Determine the [x, y] coordinate at the center of the cell enclosing the given text.  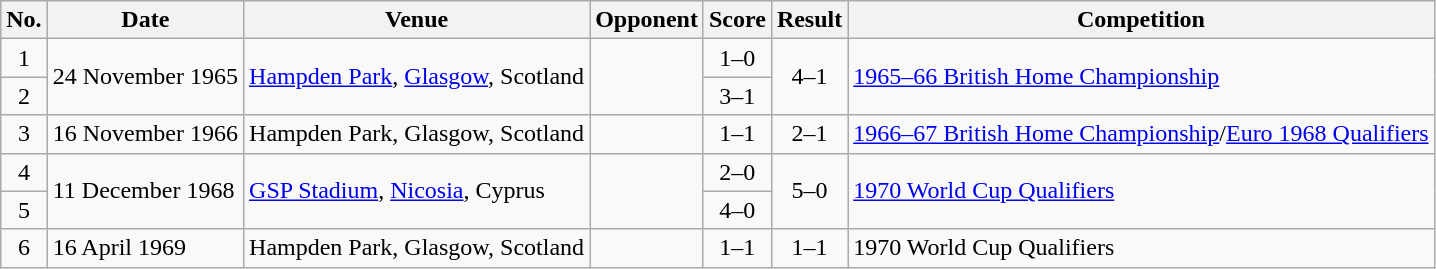
6 [24, 248]
1 [24, 58]
5 [24, 210]
4–0 [737, 210]
Date [145, 20]
No. [24, 20]
1966–67 British Home Championship/Euro 1968 Qualifiers [1141, 134]
Opponent [647, 20]
16 April 1969 [145, 248]
1965–66 British Home Championship [1141, 77]
Result [809, 20]
16 November 1966 [145, 134]
Venue [417, 20]
2 [24, 96]
3–1 [737, 96]
24 November 1965 [145, 77]
2–0 [737, 172]
4–1 [809, 77]
2–1 [809, 134]
GSP Stadium, Nicosia, Cyprus [417, 191]
3 [24, 134]
5–0 [809, 191]
Score [737, 20]
1–0 [737, 58]
11 December 1968 [145, 191]
4 [24, 172]
Competition [1141, 20]
